Return (X, Y) of the center of cell containing provided text 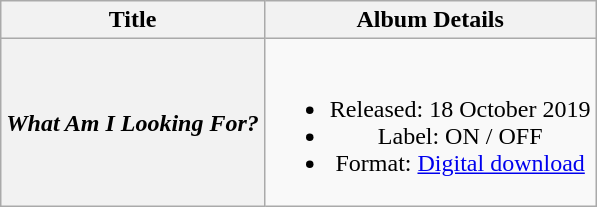
What Am I Looking For? (133, 122)
Released: 18 October 2019Label: ON / OFFFormat: Digital download (430, 122)
Album Details (430, 20)
Title (133, 20)
